Pinpoint the cell where the given text exists, returning its (X, Y) midpoint coordinate. 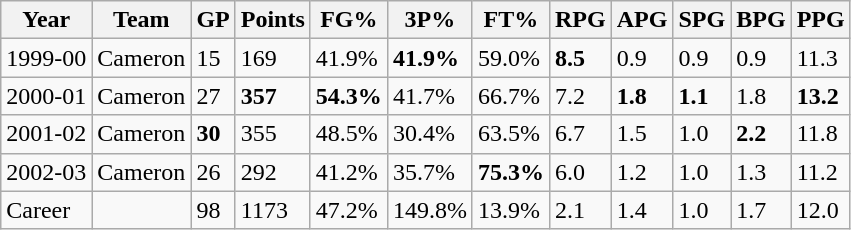
APG (642, 20)
75.3% (510, 172)
357 (272, 96)
27 (213, 96)
66.7% (510, 96)
2.1 (580, 210)
7.2 (580, 96)
1999-00 (46, 58)
47.2% (348, 210)
169 (272, 58)
355 (272, 134)
Year (46, 20)
1.5 (642, 134)
11.8 (820, 134)
30 (213, 134)
12.0 (820, 210)
GP (213, 20)
41.7% (430, 96)
41.2% (348, 172)
2002-03 (46, 172)
1.7 (761, 210)
59.0% (510, 58)
RPG (580, 20)
11.2 (820, 172)
FT% (510, 20)
SPG (702, 20)
1.1 (702, 96)
2.2 (761, 134)
FG% (348, 20)
2001-02 (46, 134)
48.5% (348, 134)
BPG (761, 20)
54.3% (348, 96)
PPG (820, 20)
13.2 (820, 96)
6.7 (580, 134)
63.5% (510, 134)
3P% (430, 20)
1.4 (642, 210)
13.9% (510, 210)
98 (213, 210)
Points (272, 20)
292 (272, 172)
6.0 (580, 172)
Team (142, 20)
15 (213, 58)
11.3 (820, 58)
35.7% (430, 172)
30.4% (430, 134)
1.3 (761, 172)
1173 (272, 210)
149.8% (430, 210)
2000-01 (46, 96)
Career (46, 210)
1.2 (642, 172)
26 (213, 172)
8.5 (580, 58)
